Return (x, y) of the center of cell containing provided text 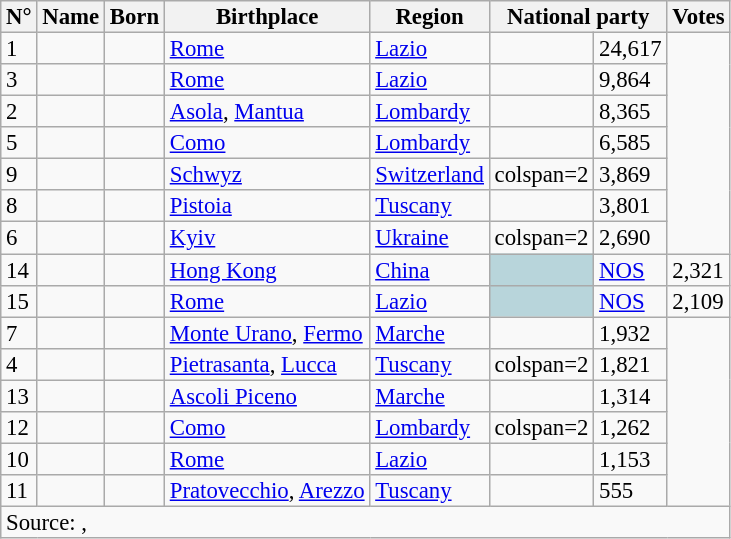
N° (19, 17)
3,869 (630, 175)
Switzerland (430, 175)
14 (19, 270)
Hong Kong (266, 270)
3 (19, 80)
9 (19, 175)
1,314 (630, 396)
2,321 (698, 270)
Ukraine (430, 238)
Region (430, 17)
11 (19, 491)
National party (578, 17)
2,690 (630, 238)
Votes (698, 17)
Monte Urano, Fermo (266, 333)
Born (134, 17)
1,153 (630, 459)
Pistoia (266, 206)
7 (19, 333)
12 (19, 428)
Birthplace (266, 17)
Source: , (366, 522)
8,365 (630, 112)
Ascoli Piceno (266, 396)
Kyiv (266, 238)
3,801 (630, 206)
2 (19, 112)
1,821 (630, 364)
4 (19, 364)
8 (19, 206)
10 (19, 459)
6,585 (630, 143)
Name (71, 17)
9,864 (630, 80)
1 (19, 49)
China (430, 270)
Schwyz (266, 175)
24,617 (630, 49)
1,932 (630, 333)
6 (19, 238)
15 (19, 301)
Pratovecchio, Arezzo (266, 491)
555 (630, 491)
Asola, Mantua (266, 112)
1,262 (630, 428)
5 (19, 143)
13 (19, 396)
Pietrasanta, Lucca (266, 364)
2,109 (698, 301)
